Identify which cell holds the provided text, then report its [x, y] central coordinate. 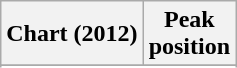
Chart (2012) [72, 34]
Peakposition [189, 34]
